Provide the [X, Y] coordinate of the cell's center where the given text is located.  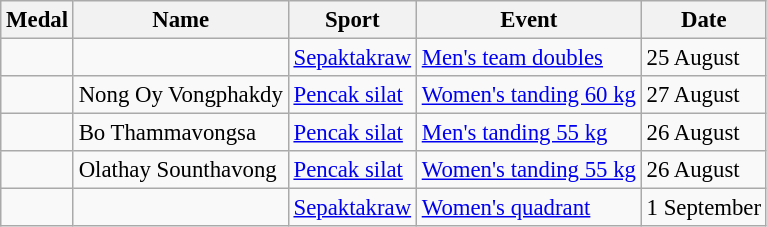
Men's tanding 55 kg [528, 133]
1 September [704, 208]
25 August [704, 58]
Sport [352, 20]
Event [528, 20]
Women's tanding 55 kg [528, 170]
Women's tanding 60 kg [528, 95]
Name [180, 20]
Nong Oy Vongphakdy [180, 95]
Bo Thammavongsa [180, 133]
Men's team doubles [528, 58]
Women's quadrant [528, 208]
Medal [38, 20]
27 August [704, 95]
Date [704, 20]
Olathay Sounthavong [180, 170]
